Return [x, y] of the center of cell containing provided text 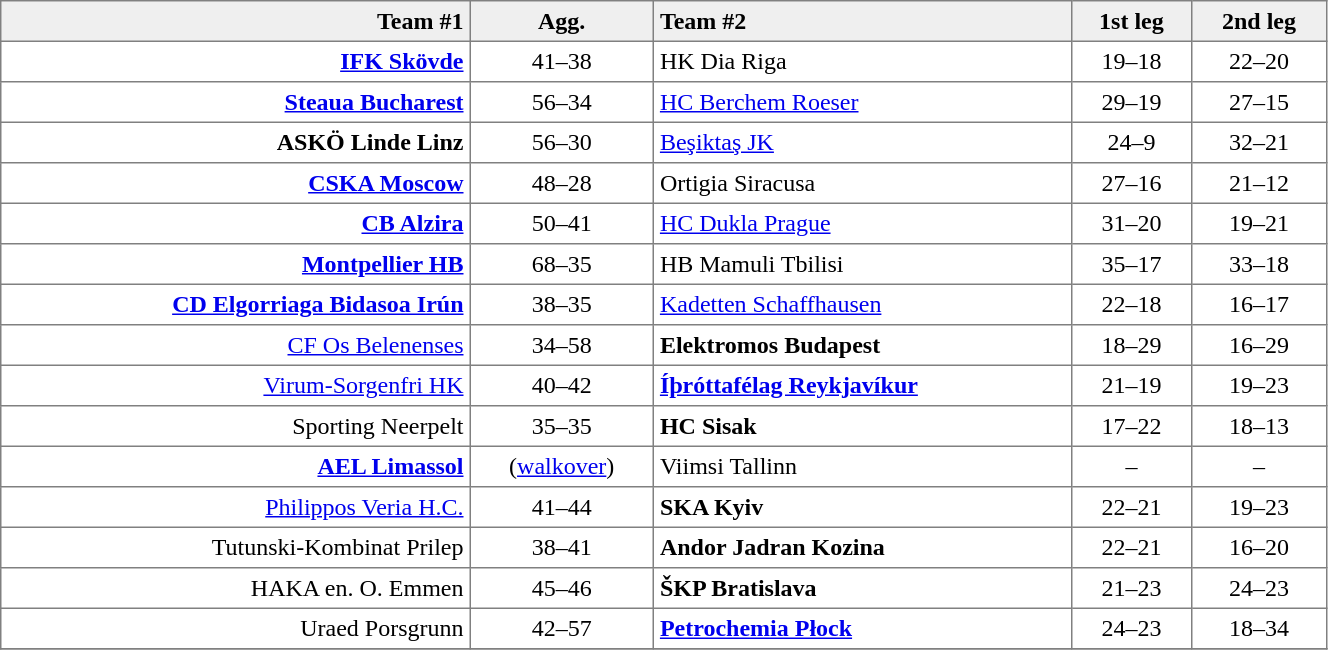
Petrochemia Płock [862, 628]
(walkover) [562, 466]
Uraed Porsgrunn [236, 628]
56–34 [562, 102]
40–42 [562, 385]
21–19 [1131, 385]
22–20 [1260, 61]
HAKA en. O. Emmen [236, 588]
56–30 [562, 142]
27–15 [1260, 102]
SKA Kyiv [862, 507]
41–38 [562, 61]
32–21 [1260, 142]
41–44 [562, 507]
18–29 [1131, 345]
ŠKP Bratislava [862, 588]
27–16 [1131, 183]
AEL Limassol [236, 466]
21–12 [1260, 183]
45–46 [562, 588]
Viimsi Tallinn [862, 466]
Montpellier HB [236, 264]
Andor Jadran Kozina [862, 547]
38–41 [562, 547]
38–35 [562, 304]
Tutunski-Kombinat Prilep [236, 547]
ASKÖ Linde Linz [236, 142]
HC Dukla Prague [862, 223]
35–17 [1131, 264]
CB Alzira [236, 223]
33–18 [1260, 264]
17–22 [1131, 426]
Agg. [562, 21]
21–23 [1131, 588]
19–21 [1260, 223]
IFK Skövde [236, 61]
Team #1 [236, 21]
16–20 [1260, 547]
48–28 [562, 183]
HB Mamuli Tbilisi [862, 264]
34–58 [562, 345]
Philippos Veria H.C. [236, 507]
22–18 [1131, 304]
24–9 [1131, 142]
1st leg [1131, 21]
50–41 [562, 223]
Steaua Bucharest [236, 102]
31–20 [1131, 223]
16–29 [1260, 345]
Elektromos Budapest [862, 345]
29–19 [1131, 102]
CD Elgorriaga Bidasoa Irún [236, 304]
18–34 [1260, 628]
HC Berchem Roeser [862, 102]
CF Os Belenenses [236, 345]
Ortigia Siracusa [862, 183]
16–17 [1260, 304]
42–57 [562, 628]
35–35 [562, 426]
68–35 [562, 264]
Sporting Neerpelt [236, 426]
CSKA Moscow [236, 183]
Team #2 [862, 21]
18–13 [1260, 426]
19–18 [1131, 61]
Virum-Sorgenfri HK [236, 385]
Beşiktaş JK [862, 142]
2nd leg [1260, 21]
HK Dia Riga [862, 61]
HC Sisak [862, 426]
Kadetten Schaffhausen [862, 304]
Íþróttafélag Reykjavíkur [862, 385]
